Search for the cell housing the specified text and yield its (x, y) center coordinate. 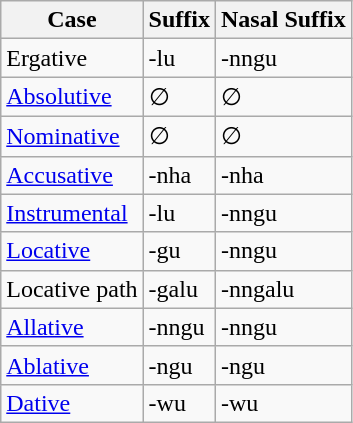
Allative (72, 327)
-galu (179, 289)
Nasal Suffix (284, 20)
Locative path (72, 289)
Absolutive (72, 97)
-nngalu (284, 289)
Locative (72, 251)
Ablative (72, 365)
Suffix (179, 20)
-gu (179, 251)
Nominative (72, 136)
Instrumental (72, 213)
Dative (72, 403)
Case (72, 20)
Ergative (72, 58)
Accusative (72, 175)
